Determine the [x, y] coordinate at the center of the cell enclosing the given text.  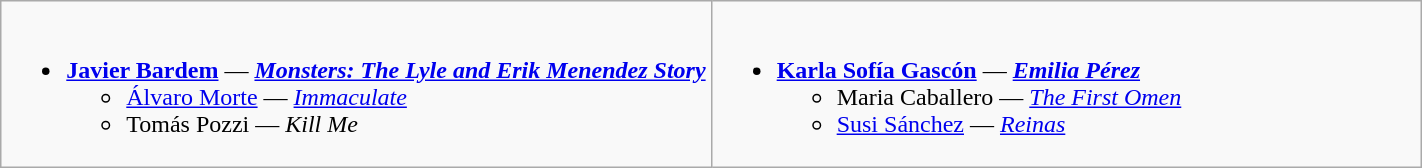
Javier Bardem — Monsters: The Lyle and Erik Menendez StoryÁlvaro Morte — ImmaculateTomás Pozzi — Kill Me [356, 84]
Karla Sofía Gascón — Emilia PérezMaria Caballero — The First OmenSusi Sánchez — Reinas [1066, 84]
